Scan for the cell matching the given text and deliver its [X, Y] coordinate at center. 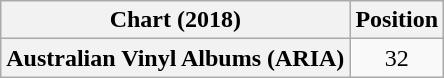
32 [397, 58]
Position [397, 20]
Chart (2018) [176, 20]
Australian Vinyl Albums (ARIA) [176, 58]
